Detect which cell encompasses the target text, then output its (x, y) center coordinate. 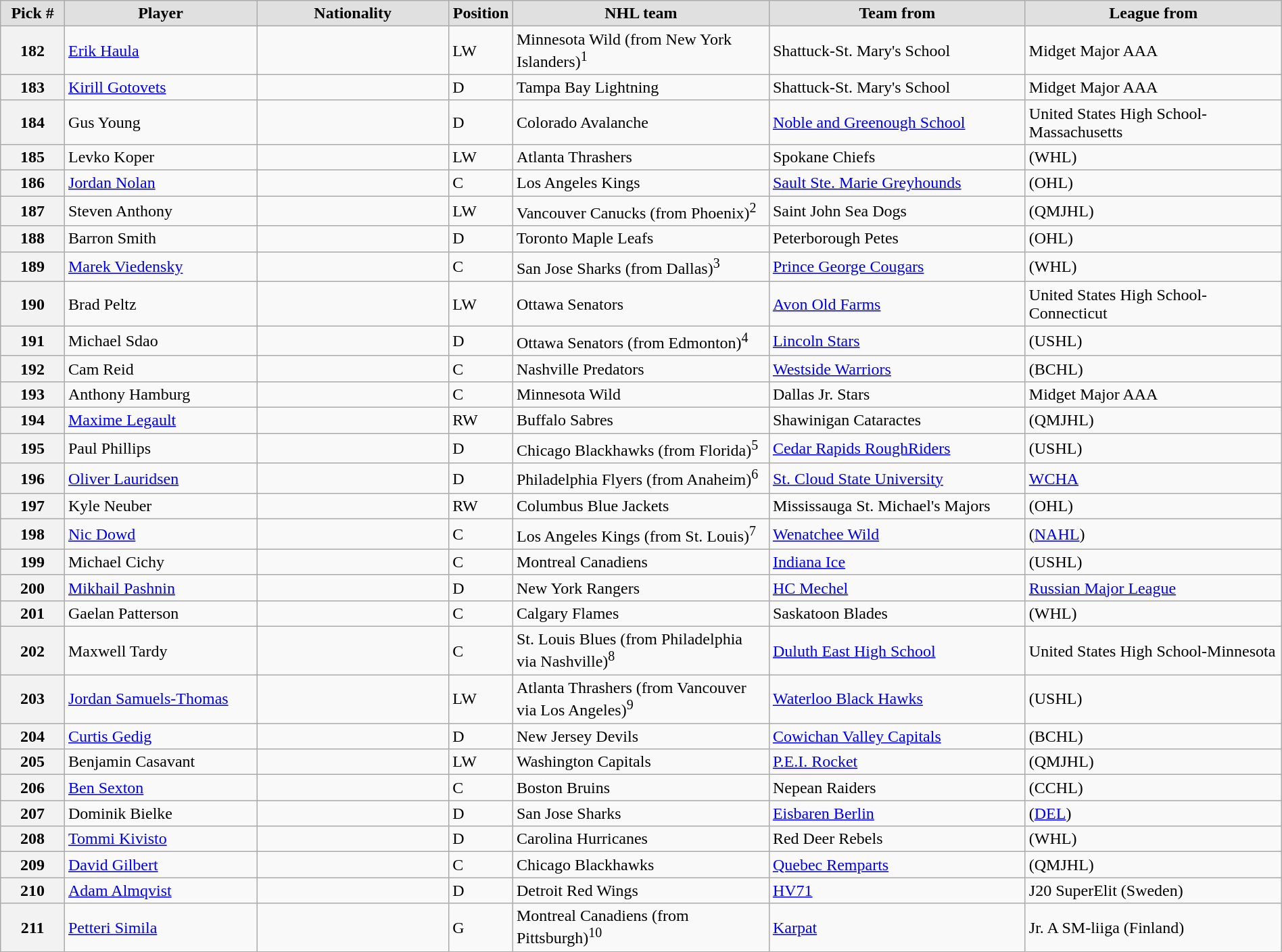
197 (32, 506)
New Jersey Devils (641, 736)
San Jose Sharks (from Dallas)3 (641, 266)
Minnesota Wild (from New York Islanders)1 (641, 51)
St. Cloud State University (897, 479)
Team from (897, 14)
204 (32, 736)
Michael Cichy (160, 562)
Curtis Gedig (160, 736)
Nationality (353, 14)
San Jose Sharks (641, 813)
195 (32, 449)
United States High School-Minnesota (1154, 651)
Nepean Raiders (897, 788)
Jordan Nolan (160, 183)
Karpat (897, 928)
St. Louis Blues (from Philadelphia via Nashville)8 (641, 651)
184 (32, 122)
G (481, 928)
WCHA (1154, 479)
Cam Reid (160, 368)
Gus Young (160, 122)
Nic Dowd (160, 534)
190 (32, 304)
Ben Sexton (160, 788)
Brad Peltz (160, 304)
Lincoln Stars (897, 341)
Waterloo Black Hawks (897, 699)
Levko Koper (160, 157)
206 (32, 788)
Ottawa Senators (from Edmonton)4 (641, 341)
Russian Major League (1154, 588)
Vancouver Canucks (from Phoenix)2 (641, 211)
Shawinigan Cataractes (897, 421)
Avon Old Farms (897, 304)
187 (32, 211)
Montreal Canadiens (from Pittsburgh)10 (641, 928)
(CCHL) (1154, 788)
Dallas Jr. Stars (897, 394)
Oliver Lauridsen (160, 479)
Los Angeles Kings (641, 183)
Calgary Flames (641, 613)
Nashville Predators (641, 368)
Atlanta Thrashers (from Vancouver via Los Angeles)9 (641, 699)
182 (32, 51)
Dominik Bielke (160, 813)
Quebec Remparts (897, 865)
193 (32, 394)
Colorado Avalanche (641, 122)
Mississauga St. Michael's Majors (897, 506)
Michael Sdao (160, 341)
Prince George Cougars (897, 266)
Los Angeles Kings (from St. Louis)7 (641, 534)
192 (32, 368)
Chicago Blackhawks (641, 865)
203 (32, 699)
Noble and Greenough School (897, 122)
208 (32, 839)
202 (32, 651)
Indiana Ice (897, 562)
201 (32, 613)
Benjamin Casavant (160, 762)
Kirill Gotovets (160, 87)
Petteri Simila (160, 928)
211 (32, 928)
185 (32, 157)
Toronto Maple Leafs (641, 239)
David Gilbert (160, 865)
Barron Smith (160, 239)
Paul Phillips (160, 449)
188 (32, 239)
Chicago Blackhawks (from Florida)5 (641, 449)
United States High School-Massachusetts (1154, 122)
189 (32, 266)
Gaelan Patterson (160, 613)
Player (160, 14)
Wenatchee Wild (897, 534)
Cowichan Valley Capitals (897, 736)
HV71 (897, 890)
Columbus Blue Jackets (641, 506)
HC Mechel (897, 588)
183 (32, 87)
Montreal Canadiens (641, 562)
Mikhail Pashnin (160, 588)
Position (481, 14)
Saskatoon Blades (897, 613)
198 (32, 534)
Atlanta Thrashers (641, 157)
Anthony Hamburg (160, 394)
Red Deer Rebels (897, 839)
Jordan Samuels-Thomas (160, 699)
Sault Ste. Marie Greyhounds (897, 183)
Adam Almqvist (160, 890)
191 (32, 341)
Boston Bruins (641, 788)
Detroit Red Wings (641, 890)
Jr. A SM-liiga (Finland) (1154, 928)
Erik Haula (160, 51)
205 (32, 762)
Washington Capitals (641, 762)
Saint John Sea Dogs (897, 211)
209 (32, 865)
Eisbaren Berlin (897, 813)
199 (32, 562)
Tommi Kivisto (160, 839)
196 (32, 479)
Pick # (32, 14)
Marek Viedensky (160, 266)
Duluth East High School (897, 651)
Minnesota Wild (641, 394)
New York Rangers (641, 588)
P.E.I. Rocket (897, 762)
Tampa Bay Lightning (641, 87)
Ottawa Senators (641, 304)
200 (32, 588)
Maxime Legault (160, 421)
United States High School-Connecticut (1154, 304)
Buffalo Sabres (641, 421)
Philadelphia Flyers (from Anaheim)6 (641, 479)
Maxwell Tardy (160, 651)
NHL team (641, 14)
Kyle Neuber (160, 506)
Peterborough Petes (897, 239)
Carolina Hurricanes (641, 839)
194 (32, 421)
207 (32, 813)
(DEL) (1154, 813)
League from (1154, 14)
(NAHL) (1154, 534)
Cedar Rapids RoughRiders (897, 449)
186 (32, 183)
Steven Anthony (160, 211)
J20 SuperElit (Sweden) (1154, 890)
Spokane Chiefs (897, 157)
Westside Warriors (897, 368)
210 (32, 890)
